For the text-containing cell, return its midpoint in [x, y] coordinate format. 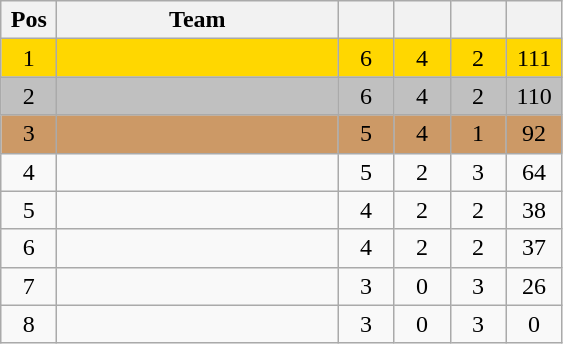
Team [198, 20]
26 [534, 286]
Pos [29, 20]
64 [534, 172]
110 [534, 96]
111 [534, 58]
37 [534, 248]
8 [29, 324]
7 [29, 286]
38 [534, 210]
92 [534, 134]
